Provide the (X, Y) coordinate of the cell's center where the given text is located.  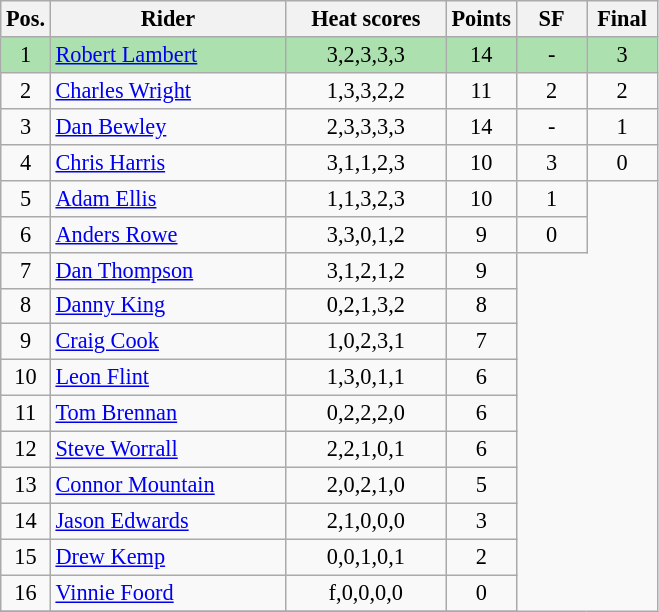
Final (622, 19)
SF (551, 19)
3,3,0,1,2 (366, 234)
Connor Mountain (168, 485)
Dan Thompson (168, 270)
Adam Ellis (168, 198)
13 (26, 485)
Robert Lambert (168, 55)
1,3,3,2,2 (366, 90)
Steve Worrall (168, 450)
Leon Flint (168, 378)
1,3,0,1,1 (366, 378)
Pos. (26, 19)
12 (26, 450)
Vinnie Foord (168, 593)
Charles Wright (168, 90)
3,2,3,3,3 (366, 55)
16 (26, 593)
0,2,1,3,2 (366, 306)
2,0,2,1,0 (366, 485)
Anders Rowe (168, 234)
f,0,0,0,0 (366, 593)
0,2,2,2,0 (366, 414)
Danny King (168, 306)
3,1,2,1,2 (366, 270)
2,2,1,0,1 (366, 450)
Points (481, 19)
2,3,3,3,3 (366, 126)
Drew Kemp (168, 557)
Jason Edwards (168, 521)
Craig Cook (168, 342)
Chris Harris (168, 162)
4 (26, 162)
Heat scores (366, 19)
15 (26, 557)
Dan Bewley (168, 126)
0,0,1,0,1 (366, 557)
Rider (168, 19)
1,0,2,3,1 (366, 342)
Tom Brennan (168, 414)
1,1,3,2,3 (366, 198)
2,1,0,0,0 (366, 521)
3,1,1,2,3 (366, 162)
